Identify which cell holds the provided text, then report its [X, Y] central coordinate. 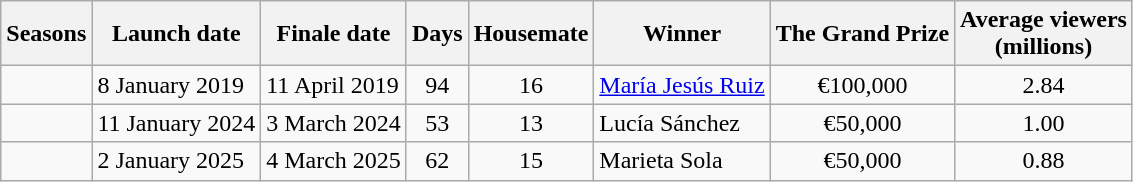
4 March 2025 [334, 161]
María Jesús Ruiz [682, 85]
The Grand Prize [862, 34]
11 January 2024 [176, 123]
Launch date [176, 34]
16 [531, 85]
3 March 2024 [334, 123]
62 [437, 161]
0.88 [1044, 161]
2 January 2025 [176, 161]
Marieta Sola [682, 161]
15 [531, 161]
11 April 2019 [334, 85]
2.84 [1044, 85]
Housemate [531, 34]
€100,000 [862, 85]
53 [437, 123]
13 [531, 123]
Seasons [46, 34]
Lucía Sánchez [682, 123]
8 January 2019 [176, 85]
Average viewers(millions) [1044, 34]
Days [437, 34]
1.00 [1044, 123]
Winner [682, 34]
Finale date [334, 34]
94 [437, 85]
